Find where the given text appears and provide that cell's center as (x, y) coordinate. 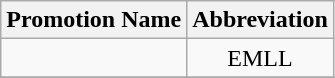
Abbreviation (260, 20)
Promotion Name (94, 20)
EMLL (260, 58)
